Return the [x, y] coordinate for the center point of the cell that contains the specified text.  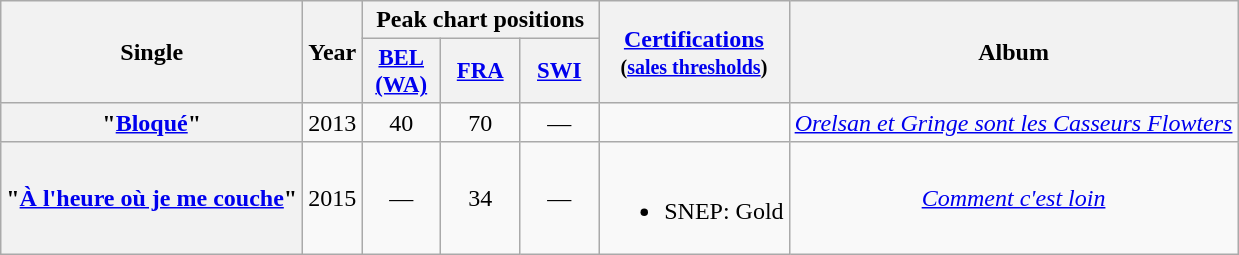
70 [480, 122]
Album [1014, 52]
"Bloqué" [152, 122]
40 [402, 122]
Certifications(sales thresholds) [694, 52]
BEL (WA) [402, 72]
34 [480, 198]
SNEP: Gold [694, 198]
Single [152, 52]
2013 [332, 122]
Peak chart positions [480, 20]
"À l'heure où je me couche" [152, 198]
FRA [480, 72]
SWI [560, 72]
Year [332, 52]
Comment c'est loin [1014, 198]
Orelsan et Gringe sont les Casseurs Flowters [1014, 122]
2015 [332, 198]
